Determine the (x, y) coordinate at the center of the cell enclosing the given text.  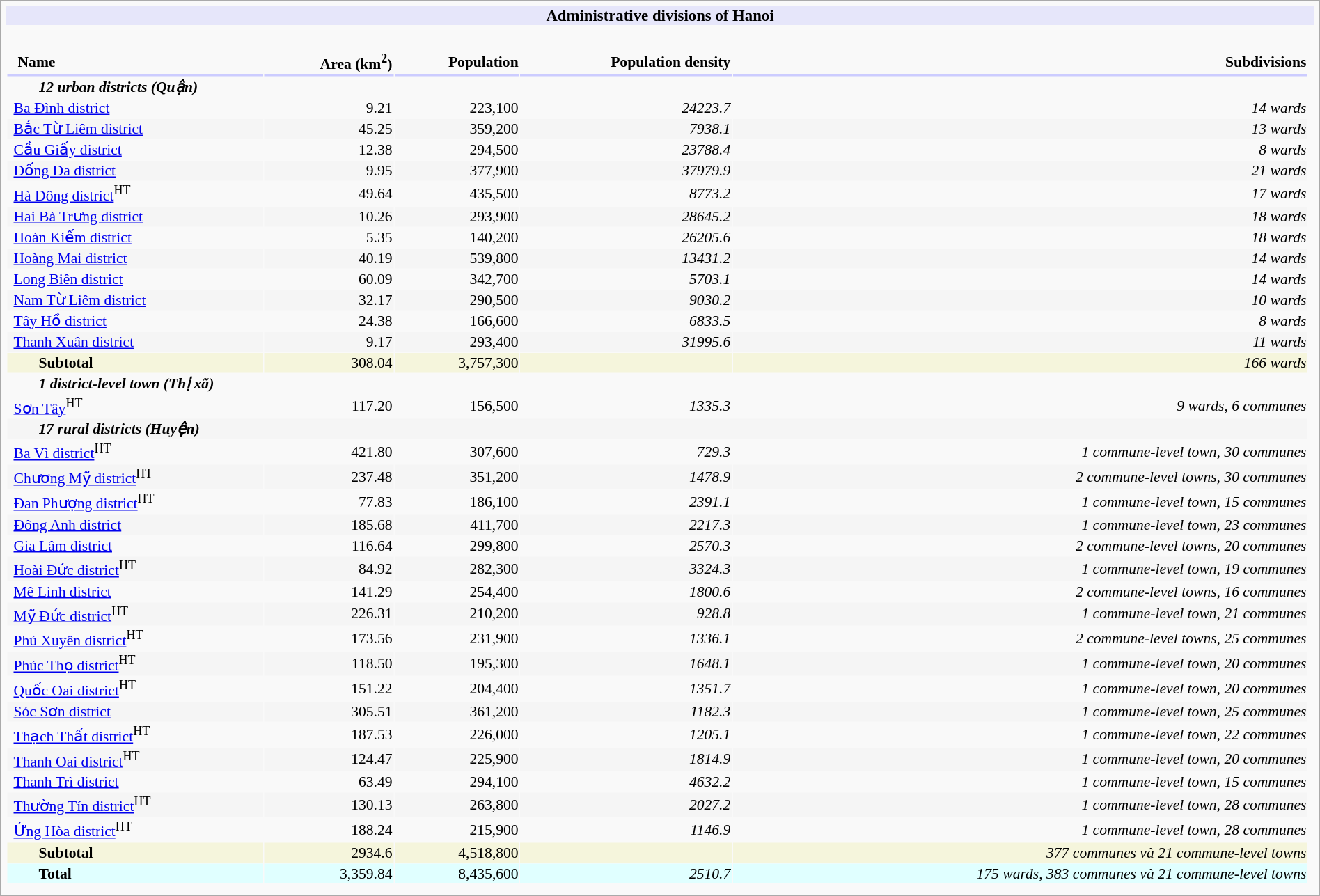
1335.3 (627, 406)
8773.2 (627, 194)
Bắc Từ Liêm district (135, 129)
186,100 (457, 501)
361,200 (457, 712)
2391.1 (627, 501)
282,300 (457, 568)
2 commune-level towns, 16 communes (1020, 591)
Mỹ Đức districtHT (135, 614)
Hoàn Kiếm district (135, 237)
293,900 (457, 216)
8,435,600 (457, 873)
118.50 (329, 663)
1336.1 (627, 639)
411,700 (457, 524)
3,757,300 (457, 362)
4632.2 (627, 782)
1 commune-level town, 23 communes (1020, 524)
Mê Linh district (135, 591)
1146.9 (627, 830)
421.80 (329, 452)
Name (135, 63)
Hoàng Mai district (135, 258)
130.13 (329, 805)
140,200 (457, 237)
1 commune-level town, 19 communes (1020, 568)
Thanh Oai districtHT (135, 759)
Subdivisions (1020, 63)
2510.7 (627, 873)
Sóc Sơn district (135, 712)
10 wards (1020, 299)
3,359.84 (329, 873)
17 rural districts (Huyện) (657, 429)
3324.3 (627, 568)
305.51 (329, 712)
263,800 (457, 805)
6833.5 (627, 320)
Cầu Giấy district (135, 150)
156,500 (457, 406)
Ứng Hòa districtHT (135, 830)
308.04 (329, 362)
237.48 (329, 477)
729.3 (627, 452)
23788.4 (627, 150)
1182.3 (627, 712)
1814.9 (627, 759)
Thạch Thất districtHT (135, 734)
342,700 (457, 278)
Ba Vì districtHT (135, 452)
21 wards (1020, 171)
Phúc Thọ districtHT (135, 663)
13 wards (1020, 129)
1 commune-level town, 21 communes (1020, 614)
11 wards (1020, 341)
307,600 (457, 452)
377,900 (457, 171)
175 wards, 383 communes và 21 commune-level towns (1020, 873)
117.20 (329, 406)
Đông Anh district (135, 524)
299,800 (457, 545)
9.17 (329, 341)
1205.1 (627, 734)
293,400 (457, 341)
28645.2 (627, 216)
377 communes và 21 commune-level towns (1020, 852)
Long Biên district (135, 278)
Quốc Oai districtHT (135, 689)
215,900 (457, 830)
2570.3 (627, 545)
Chương Mỹ districtHT (135, 477)
Area (km2) (329, 63)
26205.6 (627, 237)
5703.1 (627, 278)
12 urban districts (Quận) (657, 87)
40.19 (329, 258)
290,500 (457, 299)
Hai Bà Trưng district (135, 216)
166 wards (1020, 362)
13431.2 (627, 258)
116.64 (329, 545)
223,100 (457, 108)
9 wards, 6 communes (1020, 406)
185.68 (329, 524)
9030.2 (627, 299)
254,400 (457, 591)
Hoài Đức districtHT (135, 568)
225,900 (457, 759)
Population (457, 63)
151.22 (329, 689)
Ba Đình district (135, 108)
1 commune-level town, 25 communes (1020, 712)
2 commune-level towns, 25 communes (1020, 639)
1 commune-level town, 30 communes (1020, 452)
2 commune-level towns, 20 communes (1020, 545)
2027.2 (627, 805)
24223.7 (627, 108)
435,500 (457, 194)
37979.9 (627, 171)
1351.7 (627, 689)
77.83 (329, 501)
9.21 (329, 108)
10.26 (329, 216)
226,000 (457, 734)
31995.6 (627, 341)
63.49 (329, 782)
24.38 (329, 320)
7938.1 (627, 129)
124.47 (329, 759)
Phú Xuyên districtHT (135, 639)
Nam Từ Liêm district (135, 299)
17 wards (1020, 194)
173.56 (329, 639)
49.64 (329, 194)
928.8 (627, 614)
Đống Đa district (135, 171)
Hà Đông districtHT (135, 194)
359,200 (457, 129)
166,600 (457, 320)
5.35 (329, 237)
9.95 (329, 171)
187.53 (329, 734)
Đan Phượng districtHT (135, 501)
2217.3 (627, 524)
Population density (627, 63)
294,100 (457, 782)
Gia Lâm district (135, 545)
195,300 (457, 663)
60.09 (329, 278)
294,500 (457, 150)
32.17 (329, 299)
Tây Hồ district (135, 320)
539,800 (457, 258)
Thanh Trì district (135, 782)
188.24 (329, 830)
Thường Tín districtHT (135, 805)
204,400 (457, 689)
Sơn TâyHT (135, 406)
1 district-level town (Thị xã) (657, 383)
Administrative divisions of Hanoi (660, 15)
1478.9 (627, 477)
1648.1 (627, 663)
4,518,800 (457, 852)
210,200 (457, 614)
Thanh Xuân district (135, 341)
45.25 (329, 129)
12.38 (329, 150)
1 commune-level town, 22 communes (1020, 734)
141.29 (329, 591)
1800.6 (627, 591)
Total (135, 873)
84.92 (329, 568)
226.31 (329, 614)
351,200 (457, 477)
2 commune-level towns, 30 communes (1020, 477)
2934.6 (329, 852)
231,900 (457, 639)
